Provide the [x, y] coordinate of the cell's center where the given text is located.  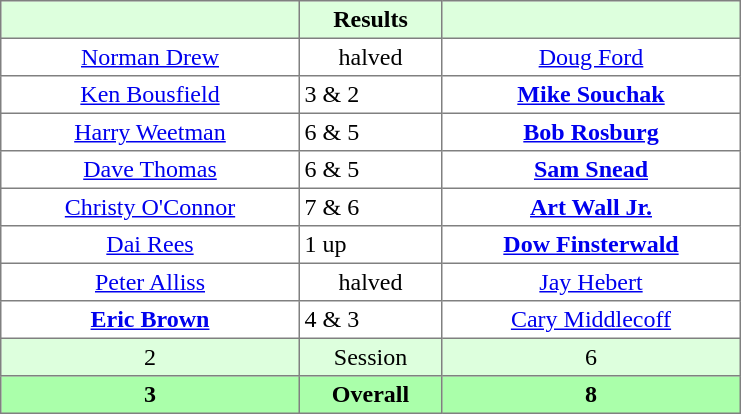
7 & 6 [370, 207]
Eric Brown [150, 320]
Bob Rosburg [591, 132]
8 [591, 395]
3 & 2 [370, 95]
2 [150, 357]
4 & 3 [370, 320]
Results [370, 20]
Christy O'Connor [150, 207]
Cary Middlecoff [591, 320]
3 [150, 395]
Peter Alliss [150, 282]
Norman Drew [150, 57]
Dai Rees [150, 245]
Dow Finsterwald [591, 245]
Session [370, 357]
Sam Snead [591, 170]
Doug Ford [591, 57]
Harry Weetman [150, 132]
Ken Bousfield [150, 95]
Mike Souchak [591, 95]
Overall [370, 395]
6 [591, 357]
Art Wall Jr. [591, 207]
1 up [370, 245]
Dave Thomas [150, 170]
Jay Hebert [591, 282]
